Capture the cell that displays the provided text and extract its (x, y) central coordinate. 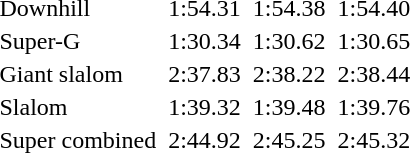
1:39.48 (289, 107)
2:38.22 (289, 74)
1:30.34 (205, 41)
1:30.62 (289, 41)
1:39.32 (205, 107)
2:37.83 (205, 74)
